Identify which cell holds the provided text, then report its [X, Y] central coordinate. 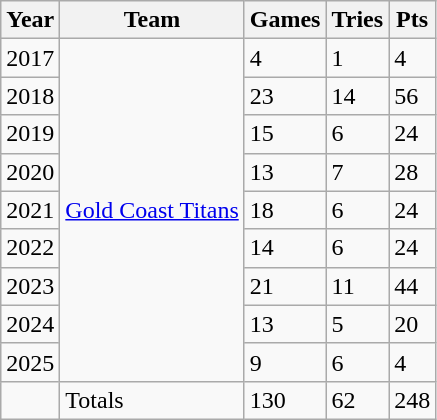
Tries [358, 20]
2024 [30, 324]
11 [358, 286]
2019 [30, 134]
20 [412, 324]
Pts [412, 20]
Gold Coast Titans [152, 210]
1 [358, 58]
2020 [30, 172]
9 [285, 362]
18 [285, 210]
15 [285, 134]
56 [412, 96]
2021 [30, 210]
7 [358, 172]
5 [358, 324]
248 [412, 400]
62 [358, 400]
Totals [152, 400]
Year [30, 20]
2023 [30, 286]
Team [152, 20]
2025 [30, 362]
2017 [30, 58]
28 [412, 172]
Games [285, 20]
23 [285, 96]
44 [412, 286]
130 [285, 400]
2022 [30, 248]
2018 [30, 96]
21 [285, 286]
